Identify which cell holds the provided text, then report its [X, Y] central coordinate. 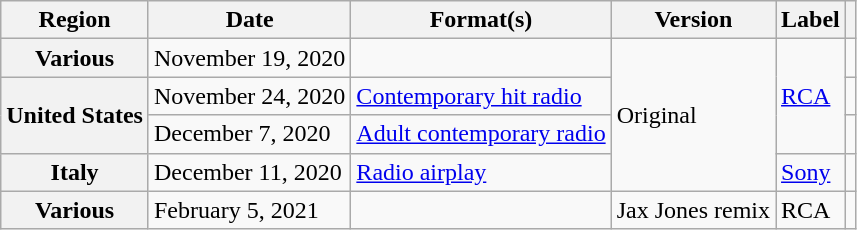
Version [693, 20]
Date [249, 20]
United States [75, 115]
Sony [811, 172]
Jax Jones remix [693, 210]
Italy [75, 172]
Label [811, 20]
Contemporary hit radio [481, 96]
Region [75, 20]
Adult contemporary radio [481, 134]
December 11, 2020 [249, 172]
November 19, 2020 [249, 58]
February 5, 2021 [249, 210]
Format(s) [481, 20]
Radio airplay [481, 172]
Original [693, 115]
December 7, 2020 [249, 134]
November 24, 2020 [249, 96]
